Extract the [x, y] coordinate from the center of the cell holding the provided text.  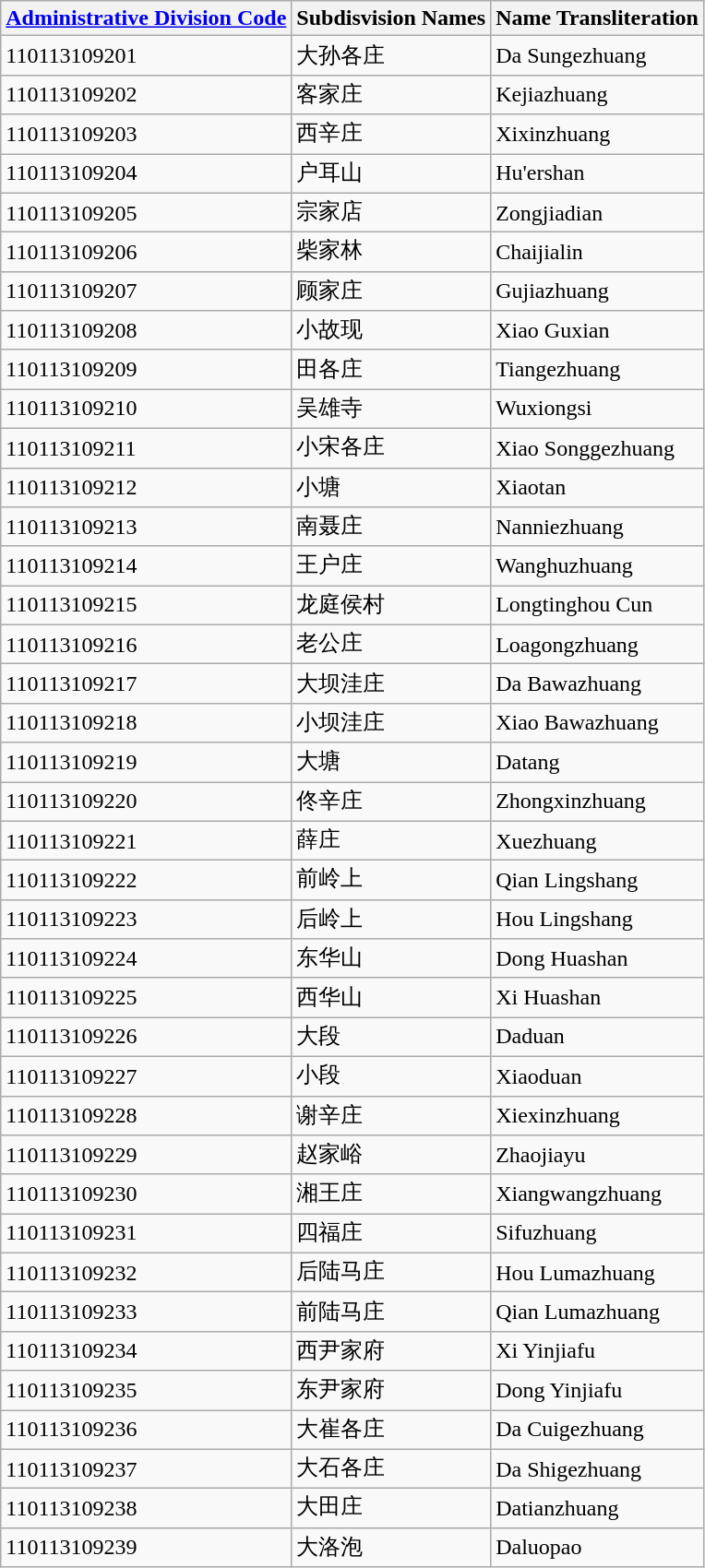
大田庄 [391, 1509]
东华山 [391, 959]
佟辛庄 [391, 802]
110113109221 [146, 841]
Xixinzhuang [598, 135]
110113109212 [146, 487]
Da Bawazhuang [598, 684]
Zhaojiayu [598, 1155]
后陆马庄 [391, 1273]
Xi Yinjiafu [598, 1350]
西辛庄 [391, 135]
110113109224 [146, 959]
110113109239 [146, 1548]
110113109213 [146, 528]
Gujiazhuang [598, 291]
Zhongxinzhuang [598, 802]
110113109207 [146, 291]
110113109214 [146, 566]
前陆马庄 [391, 1312]
110113109228 [146, 1116]
Nanniezhuang [598, 528]
柴家林 [391, 253]
小塘 [391, 487]
110113109220 [146, 802]
110113109231 [146, 1234]
Xiao Songgezhuang [598, 448]
110113109203 [146, 135]
110113109202 [146, 94]
Dong Huashan [598, 959]
大孙各庄 [391, 55]
110113109233 [146, 1312]
110113109210 [146, 410]
Zongjiadian [598, 212]
大崔各庄 [391, 1430]
小段 [391, 1075]
四福庄 [391, 1234]
110113109235 [146, 1391]
Da Sungezhuang [598, 55]
大坝洼庄 [391, 684]
110113109206 [146, 253]
110113109232 [146, 1273]
Subdisvision Names [391, 18]
Daduan [598, 1037]
东尹家府 [391, 1391]
谢辛庄 [391, 1116]
客家庄 [391, 94]
大塘 [391, 762]
110113109225 [146, 998]
Longtinghou Cun [598, 605]
Dong Yinjiafu [598, 1391]
Da Cuigezhuang [598, 1430]
小坝洼庄 [391, 723]
Xiangwangzhuang [598, 1194]
110113109208 [146, 330]
田各庄 [391, 369]
110113109226 [146, 1037]
110113109216 [146, 644]
110113109222 [146, 880]
南聂庄 [391, 528]
Kejiazhuang [598, 94]
110113109211 [146, 448]
Name Transliteration [598, 18]
110113109236 [146, 1430]
Xuezhuang [598, 841]
Hu'ershan [598, 173]
Daluopao [598, 1548]
110113109215 [146, 605]
110113109234 [146, 1350]
Xiao Bawazhuang [598, 723]
Wuxiongsi [598, 410]
110113109218 [146, 723]
Loagongzhuang [598, 644]
户耳山 [391, 173]
110113109230 [146, 1194]
Xi Huashan [598, 998]
Xiaotan [598, 487]
110113109219 [146, 762]
110113109201 [146, 55]
大石各庄 [391, 1468]
Qian Lingshang [598, 880]
吴雄寺 [391, 410]
顾家庄 [391, 291]
110113109205 [146, 212]
小宋各庄 [391, 448]
Hou Lingshang [598, 919]
Sifuzhuang [598, 1234]
110113109223 [146, 919]
110113109237 [146, 1468]
110113109209 [146, 369]
Chaijialin [598, 253]
Xiexinzhuang [598, 1116]
薛庄 [391, 841]
110113109204 [146, 173]
西华山 [391, 998]
Administrative Division Code [146, 18]
后岭上 [391, 919]
Hou Lumazhuang [598, 1273]
赵家峪 [391, 1155]
前岭上 [391, 880]
大洛泡 [391, 1548]
湘王庄 [391, 1194]
Datang [598, 762]
110113109238 [146, 1509]
Da Shigezhuang [598, 1468]
龙庭侯村 [391, 605]
Qian Lumazhuang [598, 1312]
宗家店 [391, 212]
110113109217 [146, 684]
Wanghuzhuang [598, 566]
西尹家府 [391, 1350]
大段 [391, 1037]
110113109227 [146, 1075]
Xiaoduan [598, 1075]
Datianzhuang [598, 1509]
老公庄 [391, 644]
Tiangezhuang [598, 369]
小故现 [391, 330]
110113109229 [146, 1155]
王户庄 [391, 566]
Xiao Guxian [598, 330]
